Locate the cell with the specified text and output its (X, Y) center coordinate. 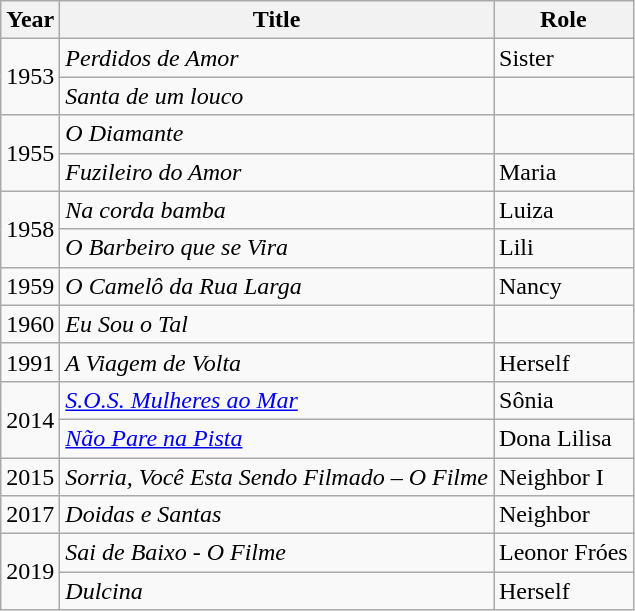
Role (564, 20)
Luiza (564, 210)
2019 (30, 572)
2015 (30, 477)
Dulcina (277, 591)
1960 (30, 324)
Dona Lilisa (564, 438)
2017 (30, 515)
A Viagem de Volta (277, 362)
2014 (30, 419)
Eu Sou o Tal (277, 324)
Year (30, 20)
Não Pare na Pista (277, 438)
Doidas e Santas (277, 515)
1991 (30, 362)
Maria (564, 172)
O Diamante (277, 134)
Neighbor (564, 515)
Sônia (564, 400)
Sorria, Você Esta Sendo Filmado – O Filme (277, 477)
1959 (30, 286)
O Barbeiro que se Vira (277, 248)
Santa de um louco (277, 96)
Leonor Fróes (564, 553)
O Camelô da Rua Larga (277, 286)
1955 (30, 153)
S.O.S. Mulheres ao Mar (277, 400)
Na corda bamba (277, 210)
Sister (564, 58)
Title (277, 20)
Lili (564, 248)
Neighbor I (564, 477)
Sai de Baixo - O Filme (277, 553)
Fuzileiro do Amor (277, 172)
1958 (30, 229)
1953 (30, 77)
Nancy (564, 286)
Perdidos de Amor (277, 58)
